Identify which cell holds the provided text, then report its [x, y] central coordinate. 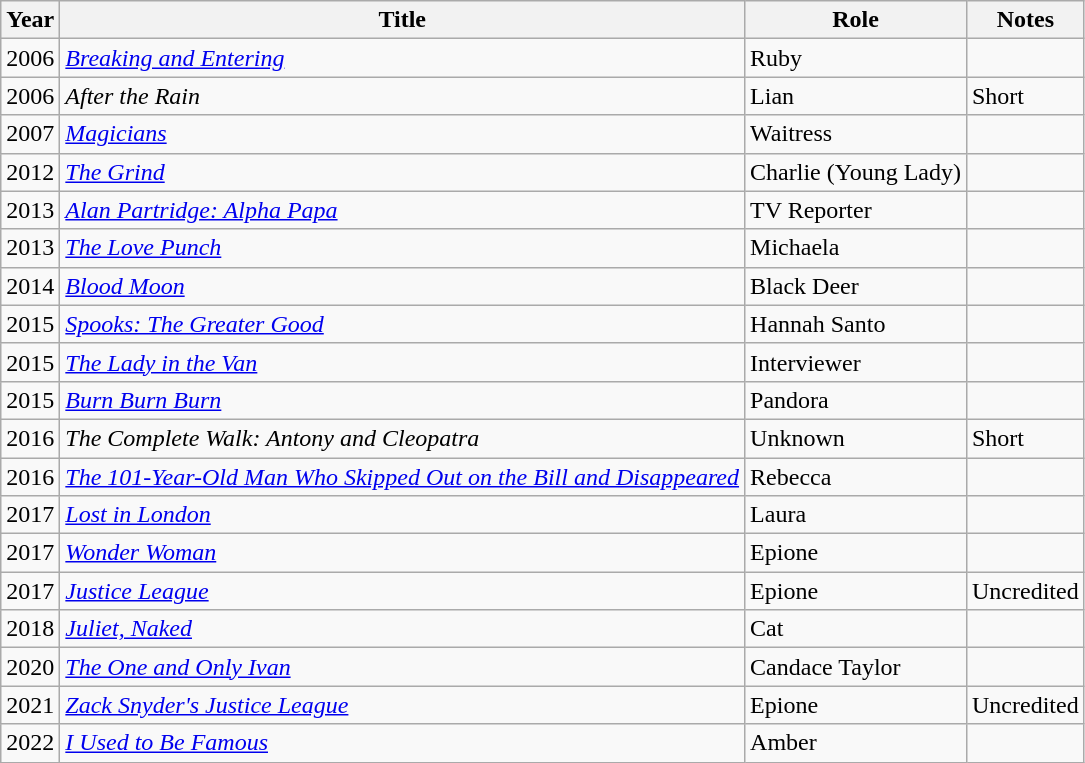
Juliet, Naked [402, 629]
Lost in London [402, 515]
The Lady in the Van [402, 362]
The One and Only Ivan [402, 667]
Pandora [856, 400]
Black Deer [856, 286]
Blood Moon [402, 286]
Waitress [856, 134]
Justice League [402, 591]
2018 [30, 629]
2020 [30, 667]
Interviewer [856, 362]
2021 [30, 705]
Cat [856, 629]
Alan Partridge: Alpha Papa [402, 210]
Amber [856, 743]
Rebecca [856, 477]
Year [30, 20]
2007 [30, 134]
Title [402, 20]
TV Reporter [856, 210]
Ruby [856, 58]
Notes [1025, 20]
2022 [30, 743]
Wonder Woman [402, 553]
Zack Snyder's Justice League [402, 705]
Unknown [856, 438]
Breaking and Entering [402, 58]
I Used to Be Famous [402, 743]
Magicians [402, 134]
The Love Punch [402, 248]
Candace Taylor [856, 667]
The Complete Walk: Antony and Cleopatra [402, 438]
Hannah Santo [856, 324]
Charlie (Young Lady) [856, 172]
2014 [30, 286]
2012 [30, 172]
Michaela [856, 248]
The Grind [402, 172]
Role [856, 20]
After the Rain [402, 96]
Lian [856, 96]
Burn Burn Burn [402, 400]
The 101-Year-Old Man Who Skipped Out on the Bill and Disappeared [402, 477]
Spooks: The Greater Good [402, 324]
Laura [856, 515]
